For the text-containing cell, return its midpoint in [x, y] coordinate format. 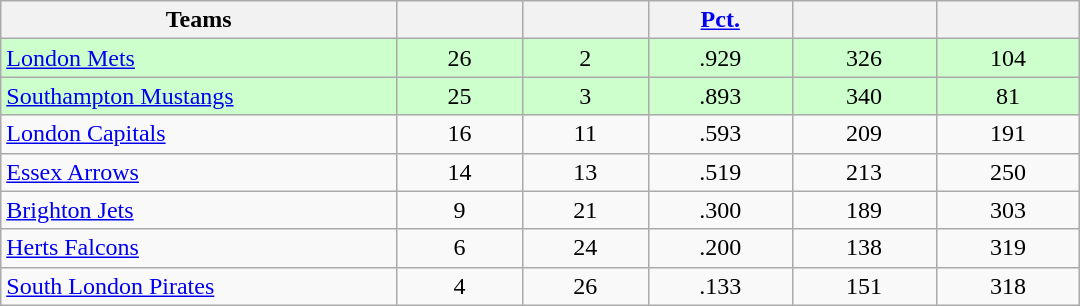
6 [459, 248]
326 [864, 58]
London Mets [199, 58]
2 [585, 58]
.893 [720, 96]
213 [864, 172]
.929 [720, 58]
25 [459, 96]
303 [1008, 210]
Southampton Mustangs [199, 96]
11 [585, 134]
191 [1008, 134]
13 [585, 172]
.593 [720, 134]
9 [459, 210]
81 [1008, 96]
3 [585, 96]
24 [585, 248]
151 [864, 286]
Herts Falcons [199, 248]
Pct. [720, 20]
104 [1008, 58]
.133 [720, 286]
South London Pirates [199, 286]
14 [459, 172]
209 [864, 134]
340 [864, 96]
189 [864, 210]
.300 [720, 210]
250 [1008, 172]
London Capitals [199, 134]
21 [585, 210]
.519 [720, 172]
318 [1008, 286]
4 [459, 286]
16 [459, 134]
138 [864, 248]
319 [1008, 248]
.200 [720, 248]
Teams [199, 20]
Essex Arrows [199, 172]
Brighton Jets [199, 210]
